Provide the (x, y) coordinate of the cell's center where the given text is located.  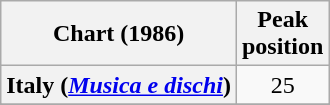
Peakposition (282, 34)
Italy (Musica e dischi) (119, 85)
Chart (1986) (119, 34)
25 (282, 85)
